Pinpoint the cell where the given text exists, returning its [X, Y] midpoint coordinate. 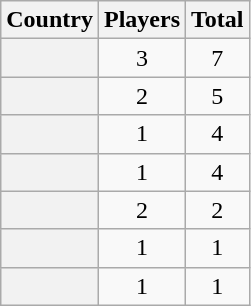
Country [50, 20]
Total [218, 20]
3 [142, 58]
7 [218, 58]
5 [218, 96]
Players [142, 20]
